Return the [x, y] coordinate for the center point of the cell that contains the specified text.  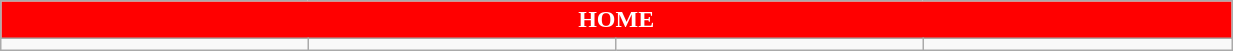
HOME [616, 20]
